Provide the [X, Y] coordinate of the cell's center where the given text is located.  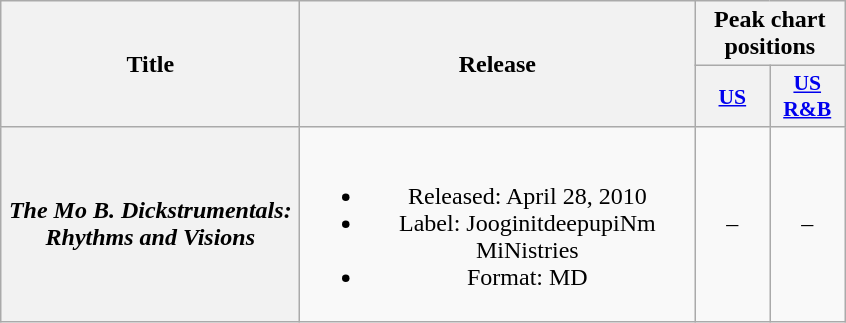
Title [150, 64]
Released: April 28, 2010Label: JooginitdeepupiNm MiNistriesFormat: MD [498, 224]
USR&B [808, 96]
The Mo B. Dickstrumentals: Rhythms and Visions [150, 224]
Release [498, 64]
Peak chart positions [770, 34]
US [732, 96]
